Provide the (x, y) coordinate of the cell's center where the given text is located.  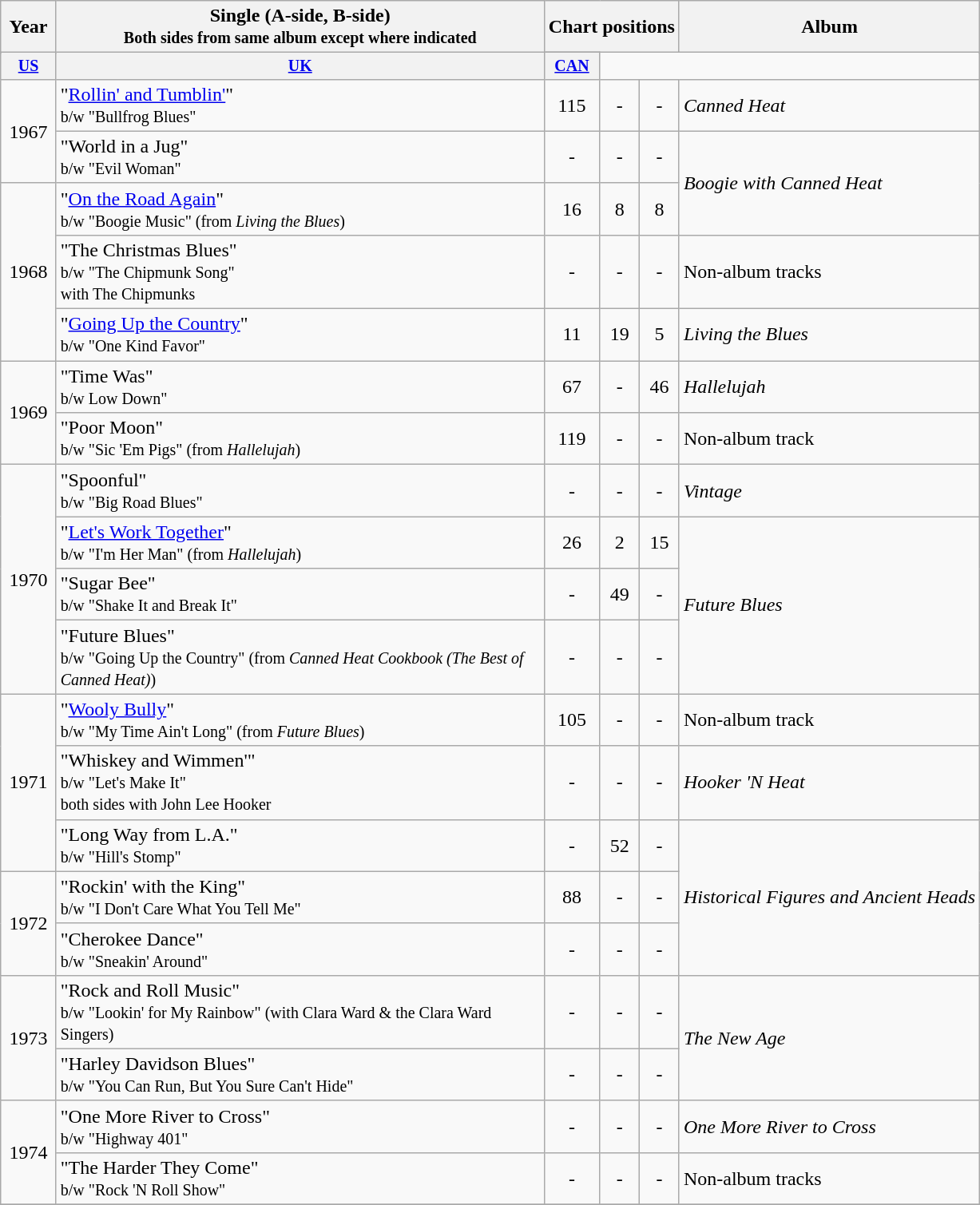
"One More River to Cross"b/w "Highway 401" (300, 1126)
"Rockin' with the King"b/w "I Don't Care What You Tell Me" (300, 898)
"On the Road Again"b/w "Boogie Music" (from Living the Blues) (300, 209)
"Time Was"b/w Low Down" (300, 386)
The New Age (829, 1038)
Historical Figures and Ancient Heads (829, 898)
119 (572, 439)
105 (572, 720)
"Future Blues"b/w "Going Up the Country" (from Canned Heat Cookbook (The Best of Canned Heat)) (300, 657)
"The Christmas Blues"b/w "The Chipmunk Song"with The Chipmunks (300, 272)
"Harley Davidson Blues"b/w "You Can Run, But You Sure Can't Hide" (300, 1075)
"Going Up the Country"b/w "One Kind Favor" (300, 335)
Vintage (829, 490)
Canned Heat (829, 105)
Single (A-side, B-side)Both sides from same album except where indicated (300, 27)
115 (572, 105)
"Sugar Bee"b/w "Shake It and Break It" (300, 594)
Year (29, 27)
2 (620, 543)
Album (829, 27)
46 (660, 386)
52 (620, 845)
"Long Way from L.A."b/w "Hill's Stomp" (300, 845)
"Let's Work Together"b/w "I'm Her Man" (from Hallelujah) (300, 543)
Boogie with Canned Heat (829, 183)
1973 (29, 1038)
"The Harder They Come"b/w "Rock 'N Roll Show" (300, 1179)
16 (572, 209)
1970 (29, 580)
Future Blues (829, 605)
15 (660, 543)
1974 (29, 1152)
1971 (29, 783)
"World in a Jug"b/w "Evil Woman" (300, 157)
88 (572, 898)
UK (300, 65)
11 (572, 335)
19 (620, 335)
1972 (29, 923)
49 (620, 594)
"Whiskey and Wimmen'"b/w "Let's Make It"both sides with John Lee Hooker (300, 783)
Living the Blues (829, 335)
"Cherokee Dance"b/w "Sneakin' Around" (300, 949)
US (29, 65)
Chart positions (612, 27)
"Wooly Bully"b/w "My Time Ain't Long" (from Future Blues) (300, 720)
1968 (29, 272)
Hallelujah (829, 386)
CAN (572, 65)
"Rollin' and Tumblin'"b/w "Bullfrog Blues" (300, 105)
"Poor Moon"b/w "Sic 'Em Pigs" (from Hallelujah) (300, 439)
26 (572, 543)
5 (660, 335)
67 (572, 386)
One More River to Cross (829, 1126)
"Spoonful"b/w "Big Road Blues" (300, 490)
1967 (29, 131)
1969 (29, 413)
Hooker 'N Heat (829, 783)
"Rock and Roll Music"b/w "Lookin' for My Rainbow" (with Clara Ward & the Clara Ward Singers) (300, 1012)
